Determine the [x, y] coordinate at the center of the cell enclosing the given text.  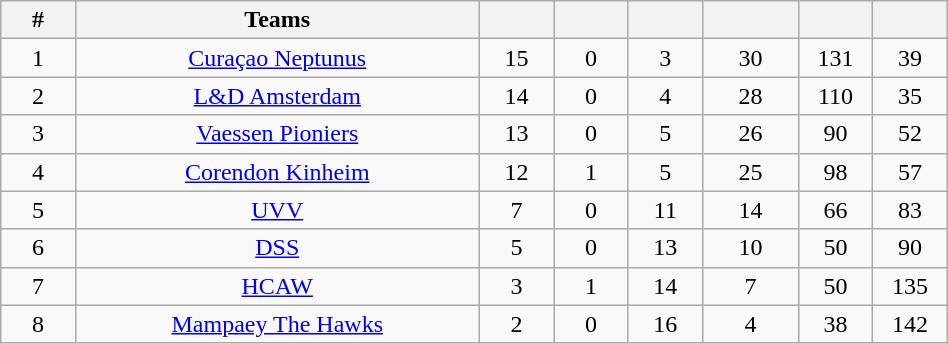
30 [751, 58]
11 [665, 210]
Mampaey The Hawks [277, 324]
DSS [277, 248]
83 [910, 210]
26 [751, 134]
39 [910, 58]
Curaçao Neptunus [277, 58]
10 [751, 248]
66 [835, 210]
38 [835, 324]
15 [516, 58]
131 [835, 58]
Corendon Kinheim [277, 172]
6 [38, 248]
135 [910, 286]
HCAW [277, 286]
25 [751, 172]
# [38, 20]
57 [910, 172]
98 [835, 172]
12 [516, 172]
110 [835, 96]
Teams [277, 20]
16 [665, 324]
35 [910, 96]
8 [38, 324]
L&D Amsterdam [277, 96]
52 [910, 134]
142 [910, 324]
28 [751, 96]
UVV [277, 210]
Vaessen Pioniers [277, 134]
